Return the (x, y) coordinate for the center point of the cell that contains the specified text.  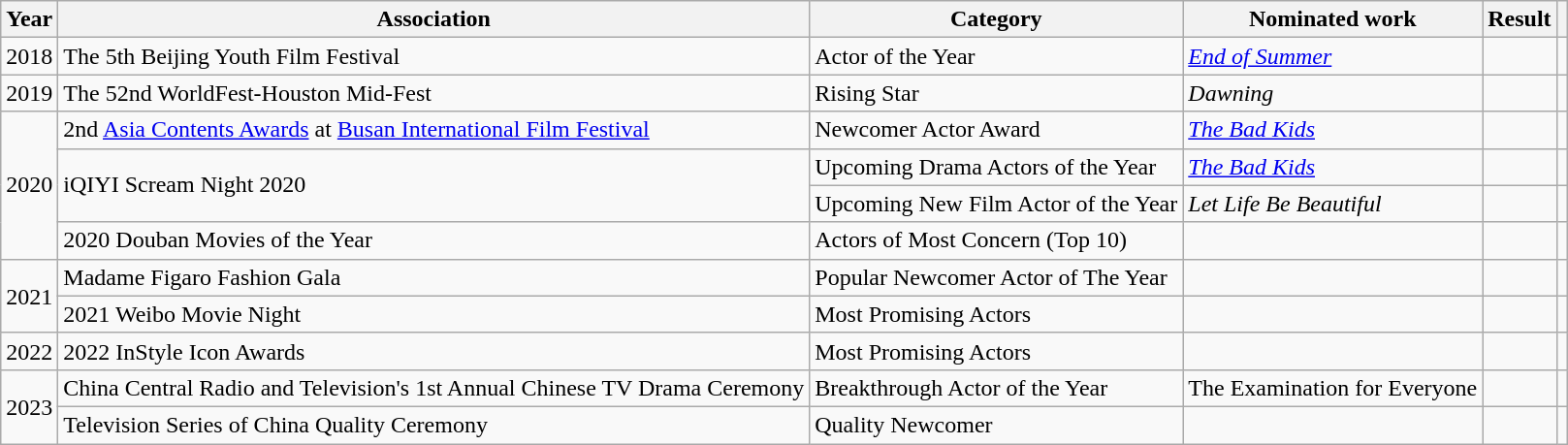
The 5th Beijing Youth Film Festival (434, 56)
Category (997, 19)
2020 (29, 185)
Television Series of China Quality Ceremony (434, 425)
2022 (29, 351)
China Central Radio and Television's 1st Annual Chinese TV Drama Ceremony (434, 388)
Actor of the Year (997, 56)
Year (29, 19)
Newcomer Actor Award (997, 130)
Madame Figaro Fashion Gala (434, 277)
Result (1520, 19)
Nominated work (1332, 19)
Quality Newcomer (997, 425)
Actors of Most Concern (Top 10) (997, 240)
2021 Weibo Movie Night (434, 314)
2021 (29, 296)
2023 (29, 406)
Upcoming New Film Actor of the Year (997, 204)
Association (434, 19)
2018 (29, 56)
Upcoming Drama Actors of the Year (997, 167)
The 52nd WorldFest-Houston Mid-Fest (434, 93)
2020 Douban Movies of the Year (434, 240)
2nd Asia Contents Awards at Busan International Film Festival (434, 130)
Dawning (1332, 93)
End of Summer (1332, 56)
Let Life Be Beautiful (1332, 204)
2019 (29, 93)
Rising Star (997, 93)
The Examination for Everyone (1332, 388)
2022 InStyle Icon Awards (434, 351)
Popular Newcomer Actor of The Year (997, 277)
Breakthrough Actor of the Year (997, 388)
iQIYI Scream Night 2020 (434, 185)
